Output the [x, y] coordinate of the center of the cell containing the given text.  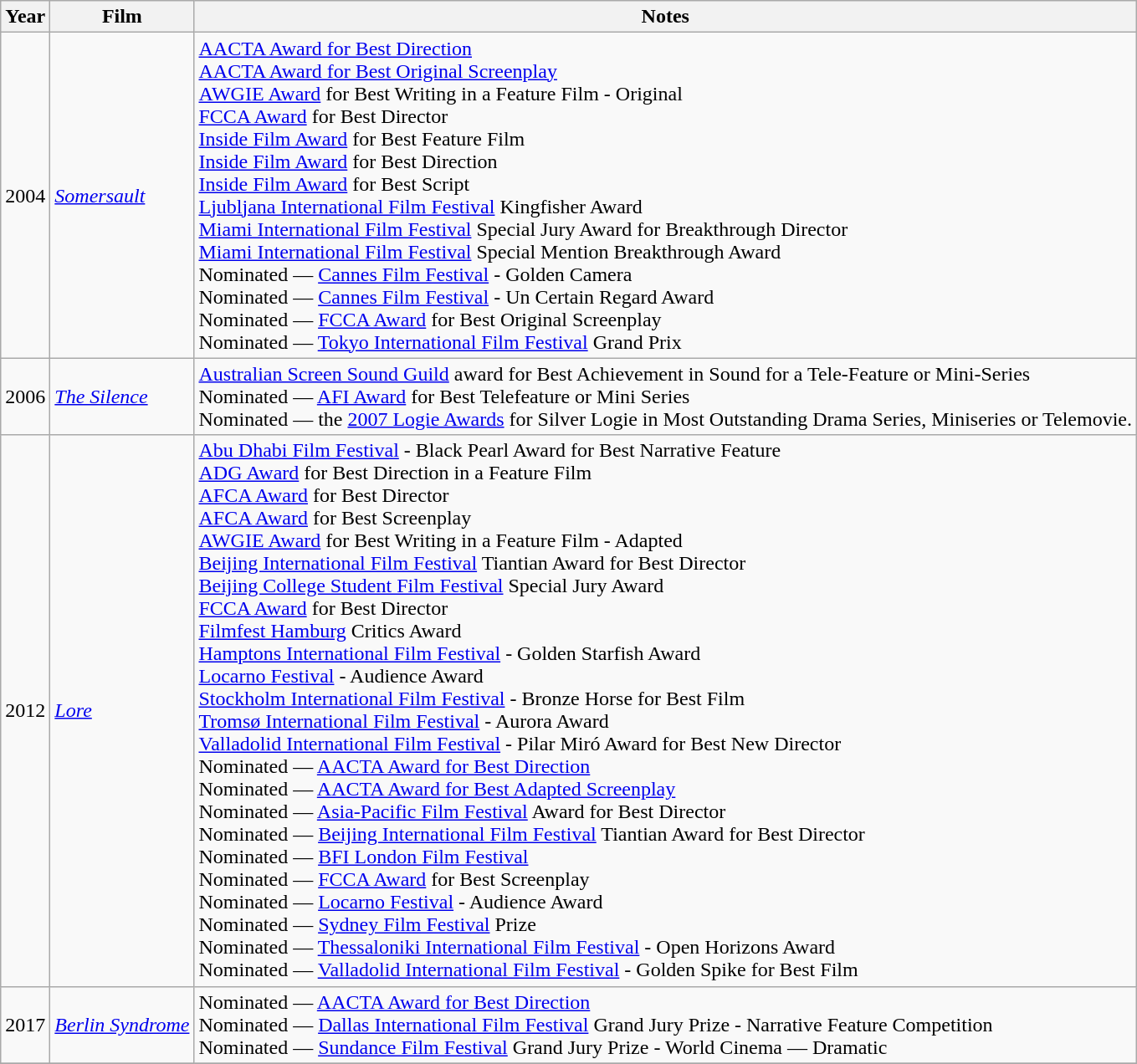
The Silence [122, 396]
Film [122, 17]
Berlin Syndrome [122, 1025]
Lore [122, 711]
2012 [25, 711]
Somersault [122, 196]
2006 [25, 396]
2004 [25, 196]
Notes [666, 17]
2017 [25, 1025]
Year [25, 17]
